Scan for the cell matching the given text and deliver its [x, y] coordinate at center. 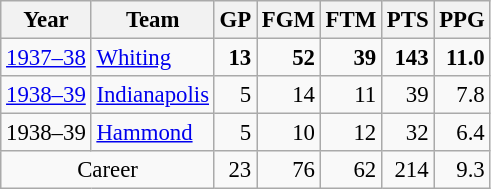
Hammond [152, 133]
14 [289, 95]
214 [407, 170]
62 [350, 170]
13 [235, 58]
12 [350, 133]
32 [407, 133]
6.4 [462, 133]
PTS [407, 20]
23 [235, 170]
10 [289, 133]
11 [350, 95]
Year [46, 20]
Career [108, 170]
PPG [462, 20]
GP [235, 20]
Indianapolis [152, 95]
143 [407, 58]
11.0 [462, 58]
FGM [289, 20]
1937–38 [46, 58]
9.3 [462, 170]
Team [152, 20]
76 [289, 170]
Whiting [152, 58]
7.8 [462, 95]
52 [289, 58]
FTM [350, 20]
